Capture the cell that displays the provided text and extract its [X, Y] central coordinate. 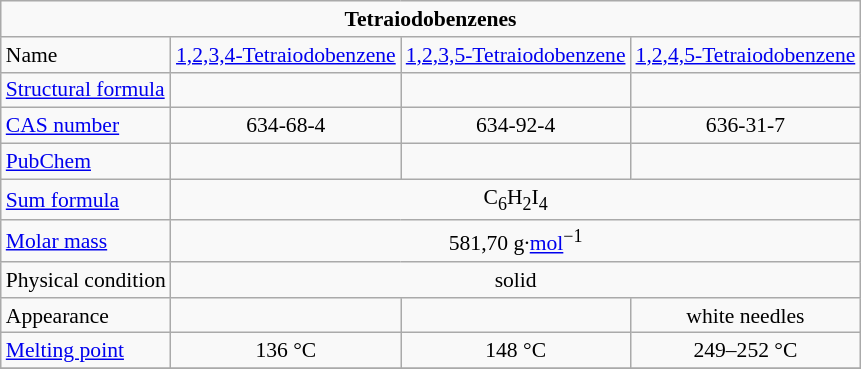
Melting point [86, 351]
CAS number [86, 126]
148 °C [516, 351]
solid [516, 280]
Tetraiodobenzenes [431, 19]
249–252 °C [746, 351]
Sum formula [86, 200]
Structural formula [86, 90]
white needles [746, 316]
Appearance [86, 316]
1,2,3,5-Tetraiodobenzene [516, 55]
634-68-4 [286, 126]
Molar mass [86, 242]
634-92-4 [516, 126]
PubChem [86, 162]
1,2,4,5-Tetraiodobenzene [746, 55]
Physical condition [86, 280]
581,70 g·mol−1 [516, 242]
Name [86, 55]
636-31-7 [746, 126]
1,2,3,4-Tetraiodobenzene [286, 55]
136 °C [286, 351]
C6H2I4 [516, 200]
